Pinpoint the cell where the given text exists, returning its (x, y) midpoint coordinate. 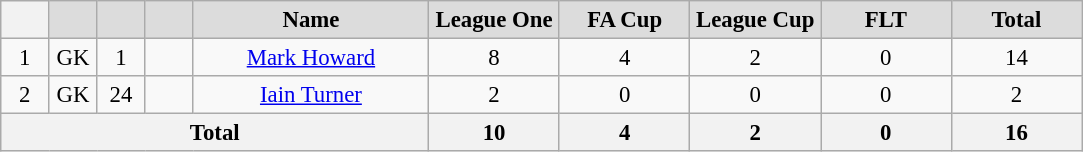
Mark Howard (311, 58)
FA Cup (624, 20)
League One (494, 20)
14 (1016, 58)
8 (494, 58)
League Cup (756, 20)
16 (1016, 133)
24 (121, 95)
10 (494, 133)
Name (311, 20)
Iain Turner (311, 95)
FLT (886, 20)
